Return the [X, Y] coordinate for the center point of the cell that contains the specified text.  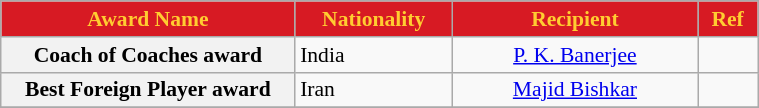
Iran [374, 90]
P. K. Banerjee [574, 55]
Nationality [374, 19]
Ref [728, 19]
Award Name [148, 19]
Best Foreign Player award [148, 90]
Majid Bishkar [574, 90]
India [374, 55]
Coach of Coaches award [148, 55]
Recipient [574, 19]
